From the cell containing the given text, extract its center point as [X, Y] coordinate. 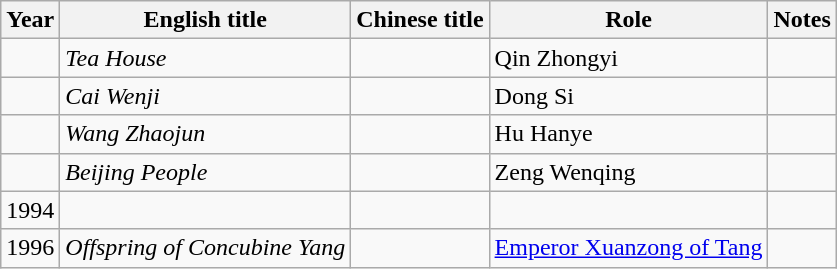
Wang Zhaojun [206, 134]
1994 [30, 210]
Role [628, 20]
Cai Wenji [206, 96]
Beijing People [206, 172]
Hu Hanye [628, 134]
Zeng Wenqing [628, 172]
Qin Zhongyi [628, 58]
Offspring of Concubine Yang [206, 248]
1996 [30, 248]
Tea House [206, 58]
Chinese title [420, 20]
Year [30, 20]
Dong Si [628, 96]
English title [206, 20]
Notes [802, 20]
Emperor Xuanzong of Tang [628, 248]
